Capture the cell that displays the provided text and extract its [X, Y] central coordinate. 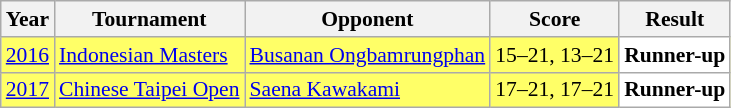
Opponent [367, 19]
2016 [28, 55]
Indonesian Masters [149, 55]
2017 [28, 90]
Chinese Taipei Open [149, 90]
Tournament [149, 19]
15–21, 13–21 [554, 55]
Result [674, 19]
Saena Kawakami [367, 90]
Score [554, 19]
Busanan Ongbamrungphan [367, 55]
17–21, 17–21 [554, 90]
Year [28, 19]
